Detect which cell encompasses the target text, then output its (x, y) center coordinate. 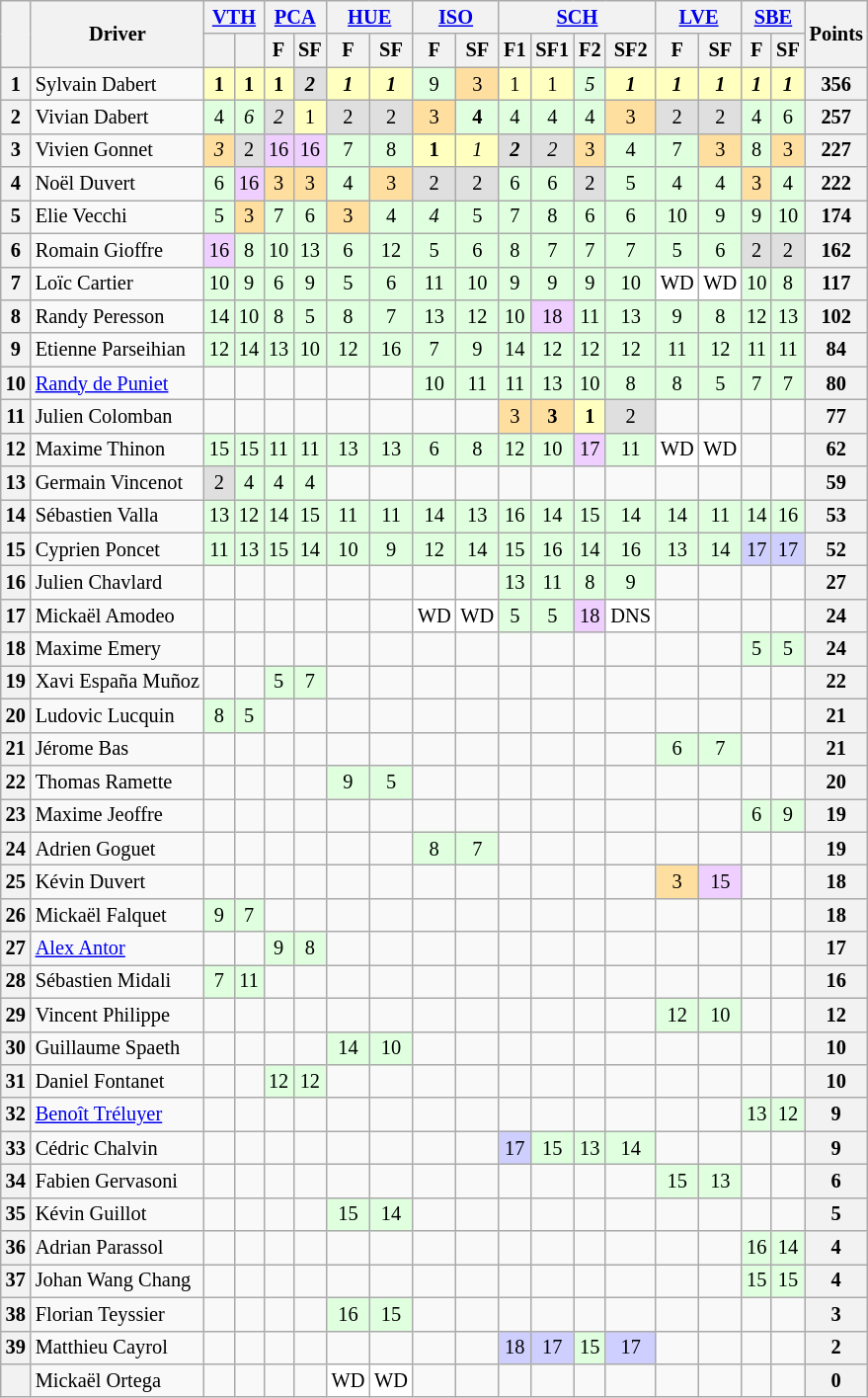
SBE (773, 17)
Mickaël Falquet (118, 915)
77 (836, 416)
30 (16, 1048)
53 (836, 516)
84 (836, 350)
356 (836, 84)
Kévin Guillot (118, 1214)
Julien Chavlard (118, 582)
Adrian Parassol (118, 1248)
VTH (234, 17)
Fabien Gervasoni (118, 1181)
Randy Peresson (118, 316)
DNS (630, 616)
Benoît Tréluyer (118, 1114)
Romain Gioffre (118, 250)
25 (16, 881)
HUE (369, 17)
257 (836, 117)
Xavi España Muñoz (118, 682)
Julien Colomban (118, 416)
Ludovic Lucquin (118, 715)
Germain Vincenot (118, 483)
29 (16, 1015)
Vivian Dabert (118, 117)
Johan Wang Chang (118, 1280)
Sébastien Midali (118, 981)
80 (836, 383)
35 (16, 1214)
59 (836, 483)
62 (836, 450)
23 (16, 815)
Etienne Parseihian (118, 350)
Jérome Bas (118, 749)
Driver (118, 34)
31 (16, 1081)
Elie Vecchi (118, 216)
Florian Teyssier (118, 1314)
PCA (295, 17)
LVE (699, 17)
37 (16, 1280)
Thomas Ramette (118, 781)
117 (836, 284)
0 (836, 1380)
Maxime Thinon (118, 450)
32 (16, 1114)
227 (836, 150)
52 (836, 549)
Vincent Philippe (118, 1015)
Alex Antor (118, 948)
222 (836, 184)
33 (16, 1148)
SF2 (630, 50)
174 (836, 216)
162 (836, 250)
Vivien Gonnet (118, 150)
SF1 (552, 50)
38 (16, 1314)
26 (16, 915)
Maxime Jeoffre (118, 815)
Cyprien Poncet (118, 549)
Points (836, 34)
28 (16, 981)
Cédric Chalvin (118, 1148)
102 (836, 316)
F2 (590, 50)
Loïc Cartier (118, 284)
ISO (456, 17)
Adrien Goguet (118, 849)
Kévin Duvert (118, 881)
Randy de Puniet (118, 383)
Mickaël Amodeo (118, 616)
F1 (514, 50)
39 (16, 1348)
Sylvain Dabert (118, 84)
Maxime Emery (118, 649)
34 (16, 1181)
Daniel Fontanet (118, 1081)
Sébastien Valla (118, 516)
Guillaume Spaeth (118, 1048)
Matthieu Cayrol (118, 1348)
SCH (577, 17)
36 (16, 1248)
Mickaël Ortega (118, 1380)
Noël Duvert (118, 184)
